Scan for the cell matching the given text and deliver its [X, Y] coordinate at center. 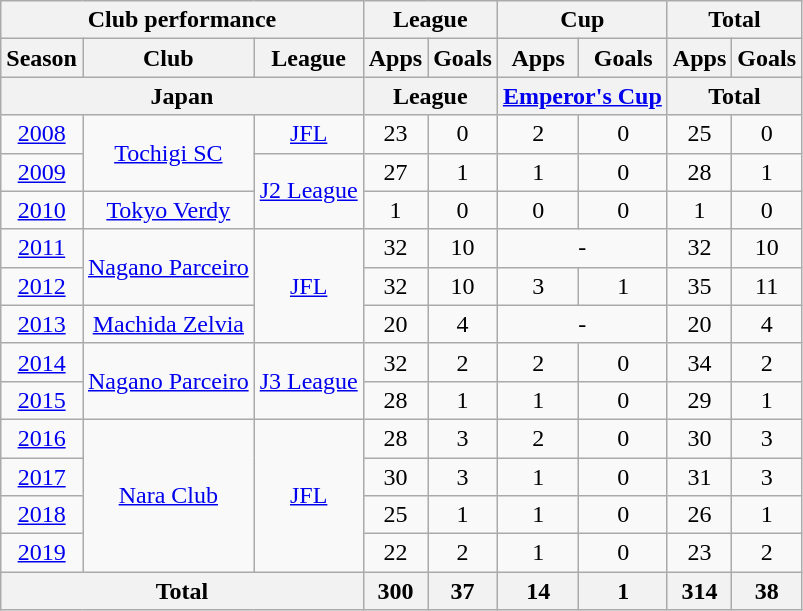
27 [395, 172]
35 [699, 286]
2008 [42, 134]
2015 [42, 400]
14 [538, 591]
26 [699, 515]
2010 [42, 210]
2017 [42, 477]
2016 [42, 438]
Cup [582, 20]
38 [767, 591]
314 [699, 591]
11 [767, 286]
Club [168, 58]
31 [699, 477]
Season [42, 58]
37 [463, 591]
2012 [42, 286]
2018 [42, 515]
Tochigi SC [168, 153]
Nara Club [168, 495]
2009 [42, 172]
Machida Zelvia [168, 324]
2019 [42, 553]
J3 League [308, 381]
2014 [42, 362]
29 [699, 400]
300 [395, 591]
Club performance [182, 20]
34 [699, 362]
Tokyo Verdy [168, 210]
Japan [182, 96]
Emperor's Cup [582, 96]
22 [395, 553]
J2 League [308, 191]
2011 [42, 248]
2013 [42, 324]
